Return the (X, Y) coordinate for the center point of the cell that contains the specified text.  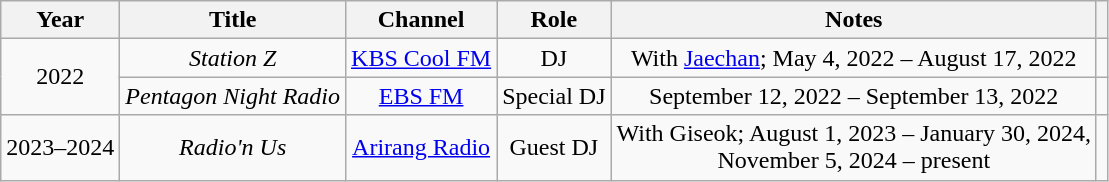
With Jaechan; May 4, 2022 – August 17, 2022 (854, 58)
September 12, 2022 – September 13, 2022 (854, 96)
Year (60, 20)
DJ (554, 58)
Radio'n Us (233, 148)
Notes (854, 20)
Channel (422, 20)
Special DJ (554, 96)
Guest DJ (554, 148)
2023–2024 (60, 148)
With Giseok; August 1, 2023 – January 30, 2024,November 5, 2024 – present (854, 148)
Pentagon Night Radio (233, 96)
Station Z (233, 58)
2022 (60, 77)
EBS FM (422, 96)
Role (554, 20)
KBS Cool FM (422, 58)
Title (233, 20)
Arirang Radio (422, 148)
